Provide the [x, y] coordinate of the cell's center where the given text is located.  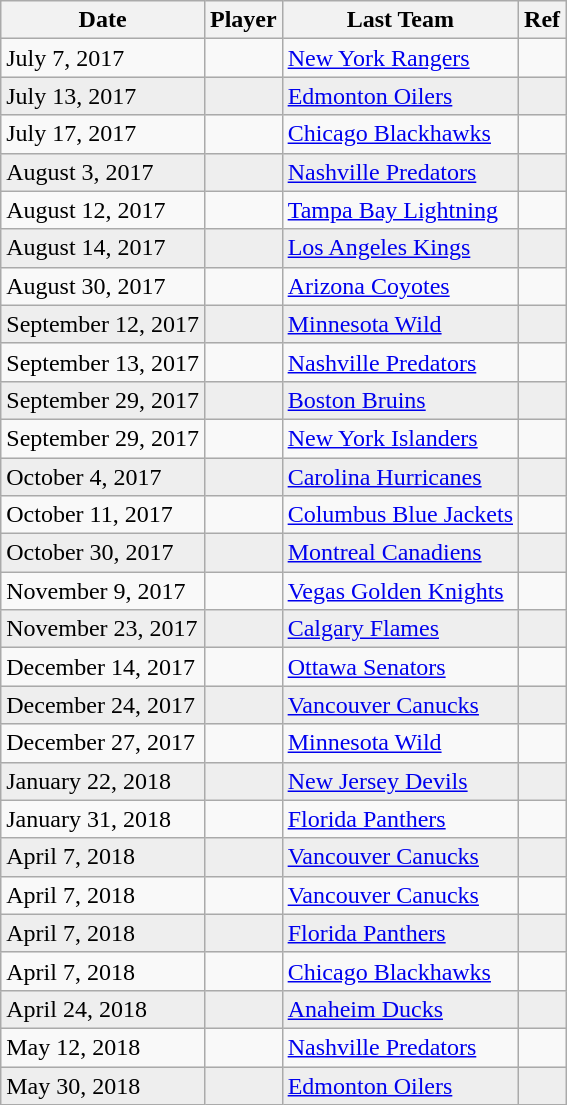
Columbus Blue Jackets [400, 515]
August 12, 2017 [103, 210]
August 14, 2017 [103, 248]
Ref [542, 20]
April 24, 2018 [103, 1009]
October 11, 2017 [103, 515]
December 24, 2017 [103, 705]
Vegas Golden Knights [400, 591]
New York Islanders [400, 438]
July 7, 2017 [103, 58]
Last Team [400, 20]
September 13, 2017 [103, 362]
May 12, 2018 [103, 1047]
January 22, 2018 [103, 781]
October 30, 2017 [103, 553]
Ottawa Senators [400, 667]
May 30, 2018 [103, 1085]
Player [243, 20]
Montreal Canadiens [400, 553]
Calgary Flames [400, 629]
New York Rangers [400, 58]
August 30, 2017 [103, 286]
New Jersey Devils [400, 781]
September 12, 2017 [103, 324]
October 4, 2017 [103, 477]
Arizona Coyotes [400, 286]
Tampa Bay Lightning [400, 210]
July 13, 2017 [103, 96]
July 17, 2017 [103, 134]
Date [103, 20]
December 27, 2017 [103, 743]
Carolina Hurricanes [400, 477]
November 9, 2017 [103, 591]
Boston Bruins [400, 400]
December 14, 2017 [103, 667]
January 31, 2018 [103, 819]
August 3, 2017 [103, 172]
Anaheim Ducks [400, 1009]
Los Angeles Kings [400, 248]
November 23, 2017 [103, 629]
